Output the (x, y) coordinate of the center of the cell containing the given text.  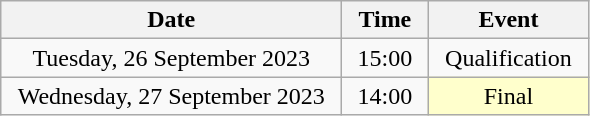
Final (508, 96)
Tuesday, 26 September 2023 (172, 58)
15:00 (385, 58)
14:00 (385, 96)
Date (172, 20)
Time (385, 20)
Qualification (508, 58)
Wednesday, 27 September 2023 (172, 96)
Event (508, 20)
